Pinpoint the cell where the given text exists, returning its (x, y) midpoint coordinate. 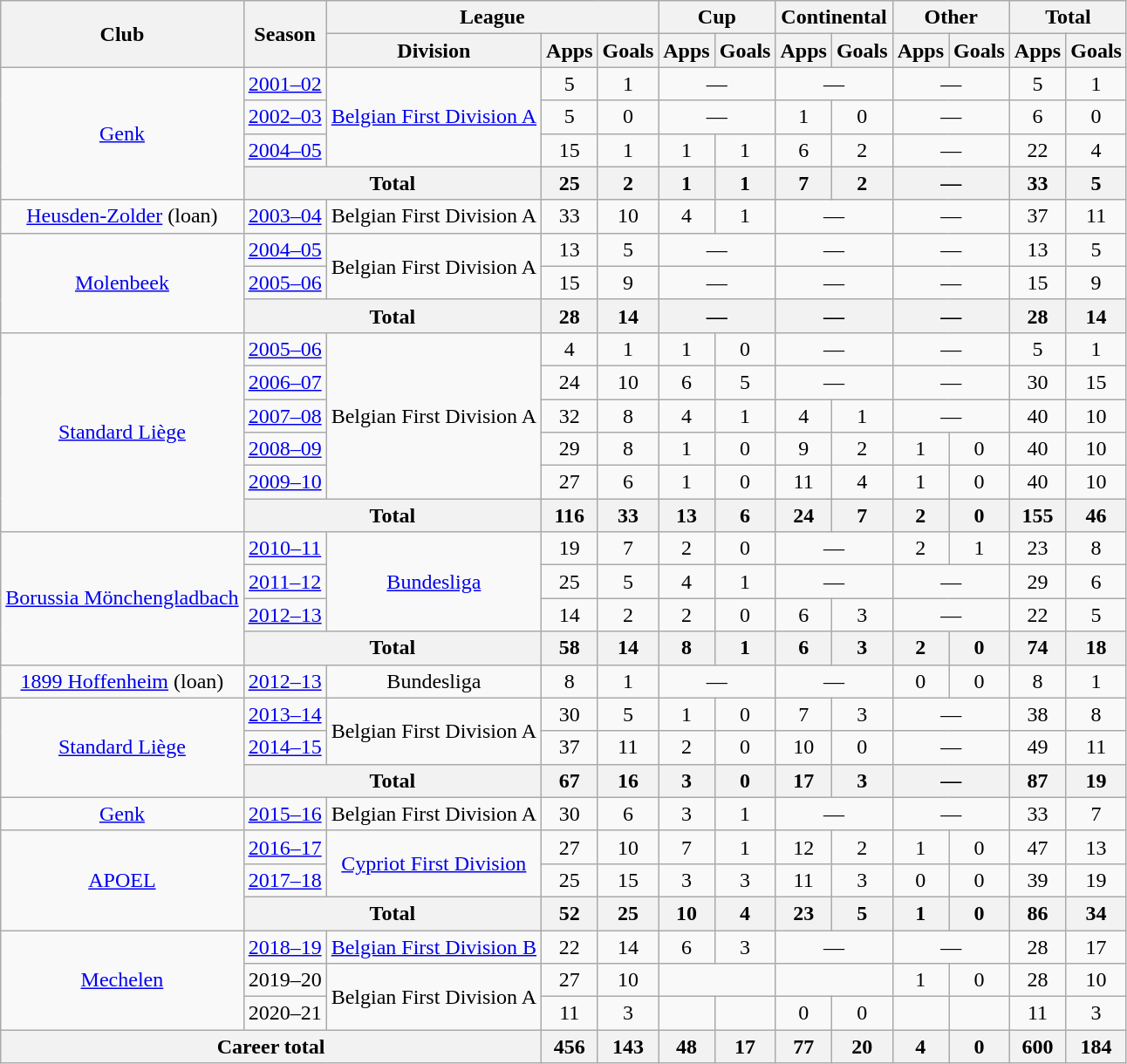
2017–18 (284, 880)
2014–15 (284, 747)
38 (1037, 714)
Belgian First Division B (434, 946)
Season (284, 34)
600 (1037, 1047)
67 (570, 781)
Heusden-Zolder (loan) (122, 216)
47 (1037, 847)
2003–04 (284, 216)
Molenbeek (122, 283)
456 (570, 1047)
Borussia Mönchengladbach (122, 598)
League (492, 17)
2016–17 (284, 847)
Career total (271, 1047)
34 (1096, 913)
2018–19 (284, 946)
74 (1037, 648)
2009–10 (284, 482)
46 (1096, 515)
48 (686, 1047)
143 (628, 1047)
2020–21 (284, 1013)
77 (803, 1047)
Division (434, 51)
2010–11 (284, 549)
52 (570, 913)
20 (862, 1047)
2002–03 (284, 117)
16 (628, 781)
Club (122, 34)
2007–08 (284, 416)
2001–02 (284, 84)
155 (1037, 515)
184 (1096, 1047)
APOEL (122, 880)
1899 Hoffenheim (loan) (122, 681)
2015–16 (284, 814)
12 (803, 847)
Other (951, 17)
87 (1037, 781)
Cup (717, 17)
2019–20 (284, 980)
49 (1037, 747)
2011–12 (284, 582)
32 (570, 416)
Continental (834, 17)
18 (1096, 648)
Mechelen (122, 979)
2013–14 (284, 714)
116 (570, 515)
Cypriot First Division (434, 863)
2008–09 (284, 449)
86 (1037, 913)
39 (1037, 880)
2006–07 (284, 382)
58 (570, 648)
